Return (X, Y) of the center of cell containing provided text 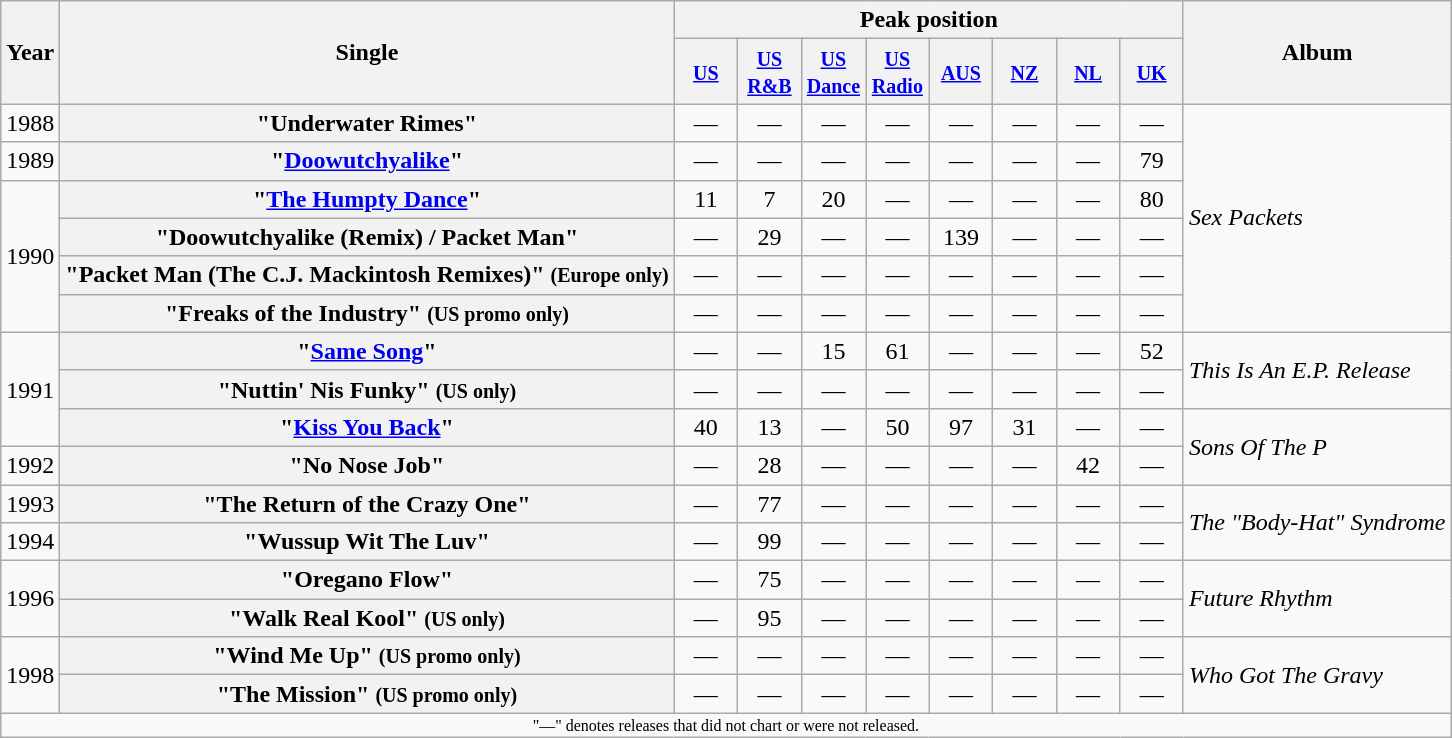
1990 (30, 256)
"Freaks of the Industry" (US promo only) (367, 313)
28 (770, 465)
"Underwater Rimes" (367, 123)
Single (367, 52)
The "Body-Hat" Syndrome (1317, 522)
"The Humpty Dance" (367, 199)
1993 (30, 503)
61 (898, 351)
50 (898, 427)
US Radio (898, 72)
Year (30, 52)
Peak position (928, 20)
"—" denotes releases that did not chart or were not released. (726, 725)
139 (961, 237)
1988 (30, 123)
1992 (30, 465)
1989 (30, 161)
Sons Of The P (1317, 446)
1994 (30, 542)
79 (1152, 161)
15 (833, 351)
"Nuttin' Nis Funky" (US only) (367, 389)
"Packet Man (The C.J. Mackintosh Remixes)" (Europe only) (367, 275)
80 (1152, 199)
20 (833, 199)
UK (1152, 72)
"Wussup Wit The Luv" (367, 542)
40 (706, 427)
1996 (30, 599)
This Is An E.P. Release (1317, 370)
"Walk Real Kool" (US only) (367, 618)
Who Got The Gravy (1317, 675)
US R&B (770, 72)
1991 (30, 389)
95 (770, 618)
11 (706, 199)
"Doowutchyalike (Remix) / Packet Man" (367, 237)
NL (1088, 72)
52 (1152, 351)
"Oregano Flow" (367, 580)
Sex Packets (1317, 218)
29 (770, 237)
1998 (30, 675)
Album (1317, 52)
US (706, 72)
7 (770, 199)
"The Mission" (US promo only) (367, 694)
75 (770, 580)
31 (1025, 427)
"Kiss You Back" (367, 427)
77 (770, 503)
42 (1088, 465)
Future Rhythm (1317, 599)
"Same Song" (367, 351)
13 (770, 427)
NZ (1025, 72)
97 (961, 427)
"The Return of the Crazy One" (367, 503)
99 (770, 542)
"Wind Me Up" (US promo only) (367, 656)
US Dance (833, 72)
"No Nose Job" (367, 465)
AUS (961, 72)
"Doowutchyalike" (367, 161)
